Locate the cell with the specified text and output its (x, y) center coordinate. 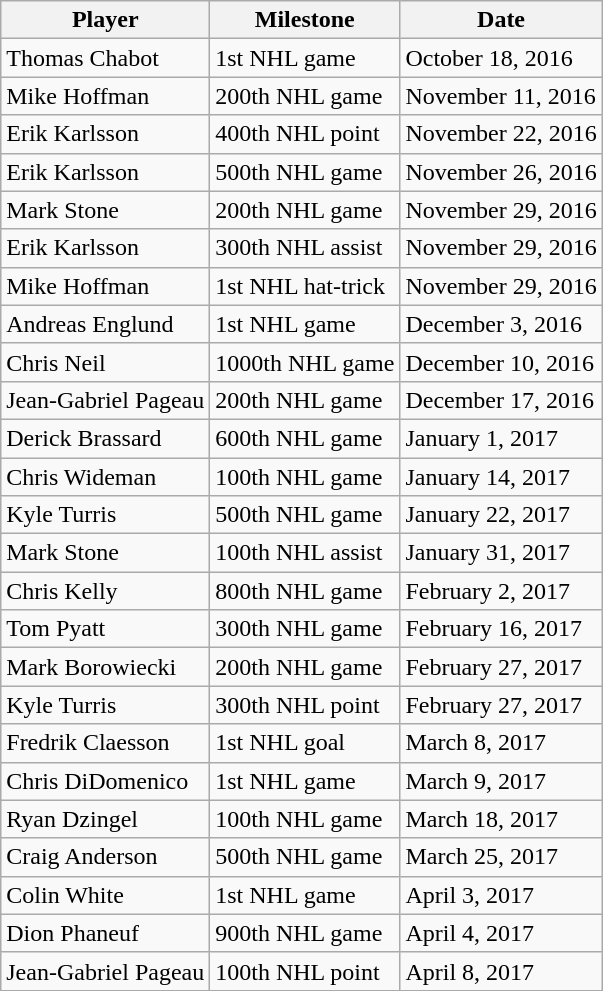
300th NHL point (305, 705)
November 22, 2016 (501, 134)
1000th NHL game (305, 362)
300th NHL assist (305, 248)
300th NHL game (305, 629)
Player (106, 20)
Chris DiDomenico (106, 781)
Ryan Dzingel (106, 819)
800th NHL game (305, 591)
Dion Phaneuf (106, 933)
February 2, 2017 (501, 591)
1st NHL hat-trick (305, 286)
1st NHL goal (305, 743)
Thomas Chabot (106, 58)
March 25, 2017 (501, 857)
January 22, 2017 (501, 515)
April 4, 2017 (501, 933)
Mark Borowiecki (106, 667)
March 18, 2017 (501, 819)
900th NHL game (305, 933)
January 14, 2017 (501, 477)
April 3, 2017 (501, 895)
Colin White (106, 895)
600th NHL game (305, 438)
Andreas Englund (106, 324)
100th NHL assist (305, 553)
Milestone (305, 20)
Tom Pyatt (106, 629)
January 1, 2017 (501, 438)
March 9, 2017 (501, 781)
December 10, 2016 (501, 362)
March 8, 2017 (501, 743)
Craig Anderson (106, 857)
Fredrik Claesson (106, 743)
Chris Kelly (106, 591)
December 3, 2016 (501, 324)
100th NHL point (305, 971)
January 31, 2017 (501, 553)
November 11, 2016 (501, 96)
December 17, 2016 (501, 400)
Derick Brassard (106, 438)
April 8, 2017 (501, 971)
February 16, 2017 (501, 629)
Chris Wideman (106, 477)
November 26, 2016 (501, 172)
Date (501, 20)
Chris Neil (106, 362)
400th NHL point (305, 134)
October 18, 2016 (501, 58)
